Search for the cell housing the specified text and yield its [x, y] center coordinate. 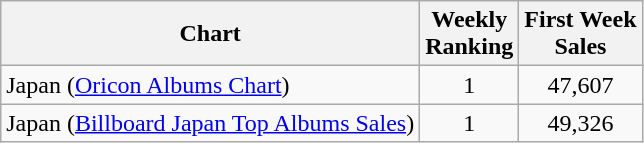
Chart [210, 34]
WeeklyRanking [470, 34]
49,326 [580, 123]
First WeekSales [580, 34]
Japan (Billboard Japan Top Albums Sales) [210, 123]
Japan (Oricon Albums Chart) [210, 85]
47,607 [580, 85]
